From the cell containing the given text, extract its center point as [X, Y] coordinate. 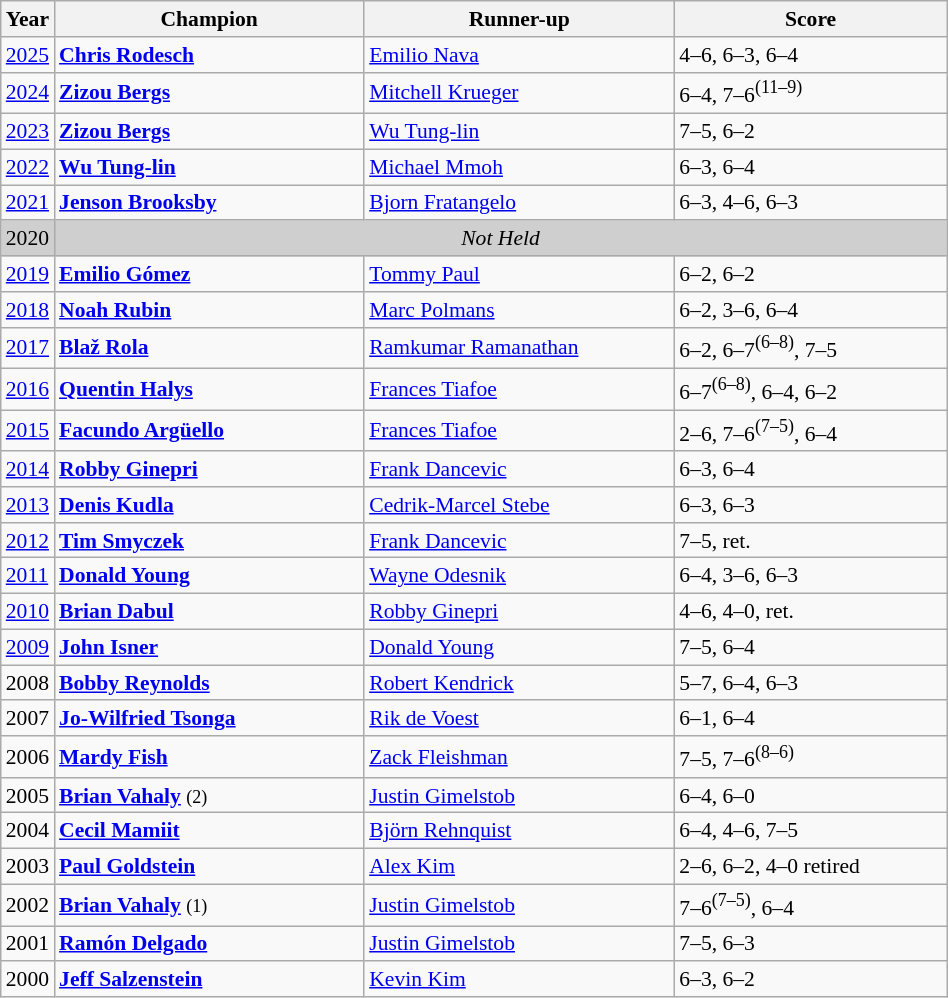
2017 [28, 348]
2021 [28, 203]
6–4, 6–0 [810, 796]
Jeff Salzenstein [209, 980]
Ramkumar Ramanathan [519, 348]
Quentin Halys [209, 390]
2–6, 7–6(7–5), 6–4 [810, 430]
Robert Kendrick [519, 683]
Rik de Voest [519, 719]
2004 [28, 831]
Score [810, 19]
2001 [28, 944]
6–4, 3–6, 6–3 [810, 576]
Bobby Reynolds [209, 683]
7–6(7–5), 6–4 [810, 906]
2025 [28, 55]
Mardy Fish [209, 756]
2019 [28, 274]
2002 [28, 906]
Facundo Argüello [209, 430]
2010 [28, 612]
Cedrik-Marcel Stebe [519, 505]
7–5, 7–6(8–6) [810, 756]
2000 [28, 980]
7–5, 6–2 [810, 132]
Kevin Kim [519, 980]
6–7(6–8), 6–4, 6–2 [810, 390]
2011 [28, 576]
6–3, 6–2 [810, 980]
2005 [28, 796]
Zack Fleishman [519, 756]
7–5, 6–3 [810, 944]
6–1, 6–4 [810, 719]
Jo-Wilfried Tsonga [209, 719]
2023 [28, 132]
6–4, 4–6, 7–5 [810, 831]
2007 [28, 719]
Champion [209, 19]
2009 [28, 648]
Alex Kim [519, 867]
Brian Vahaly (1) [209, 906]
Wayne Odesnik [519, 576]
2003 [28, 867]
Jenson Brooksby [209, 203]
2006 [28, 756]
2012 [28, 541]
Emilio Nava [519, 55]
Brian Vahaly (2) [209, 796]
5–7, 6–4, 6–3 [810, 683]
Cecil Mamiit [209, 831]
6–2, 6–2 [810, 274]
Michael Mmoh [519, 167]
2020 [28, 239]
Emilio Gómez [209, 274]
6–2, 6–7(6–8), 7–5 [810, 348]
2–6, 6–2, 4–0 retired [810, 867]
Tommy Paul [519, 274]
Denis Kudla [209, 505]
Blaž Rola [209, 348]
6–4, 7–6(11–9) [810, 92]
2015 [28, 430]
Mitchell Krueger [519, 92]
Björn Rehnquist [519, 831]
2024 [28, 92]
John Isner [209, 648]
7–5, ret. [810, 541]
Chris Rodesch [209, 55]
Noah Rubin [209, 310]
Paul Goldstein [209, 867]
2013 [28, 505]
Marc Polmans [519, 310]
Not Held [500, 239]
7–5, 6–4 [810, 648]
Ramón Delgado [209, 944]
2008 [28, 683]
4–6, 6–3, 6–4 [810, 55]
2018 [28, 310]
Brian Dabul [209, 612]
6–2, 3–6, 6–4 [810, 310]
2022 [28, 167]
Tim Smyczek [209, 541]
6–3, 6–3 [810, 505]
2014 [28, 469]
Bjorn Fratangelo [519, 203]
Year [28, 19]
2016 [28, 390]
Runner-up [519, 19]
6–3, 4–6, 6–3 [810, 203]
4–6, 4–0, ret. [810, 612]
